From the cell containing the given text, extract its center point as (X, Y) coordinate. 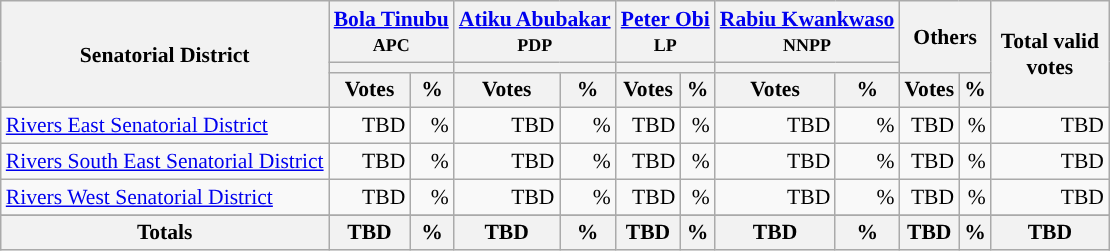
Total valid votes (1050, 54)
Rivers West Senatorial District (165, 197)
Senatorial District (165, 54)
Rivers South East Senatorial District (165, 162)
Atiku AbubakarPDP (535, 32)
Bola TinubuAPC (392, 32)
Totals (165, 233)
Rivers East Senatorial District (165, 126)
Others (944, 36)
Rabiu KwankwasoNNPP (808, 32)
Peter ObiLP (666, 32)
